Detect which cell encompasses the target text, then output its [X, Y] center coordinate. 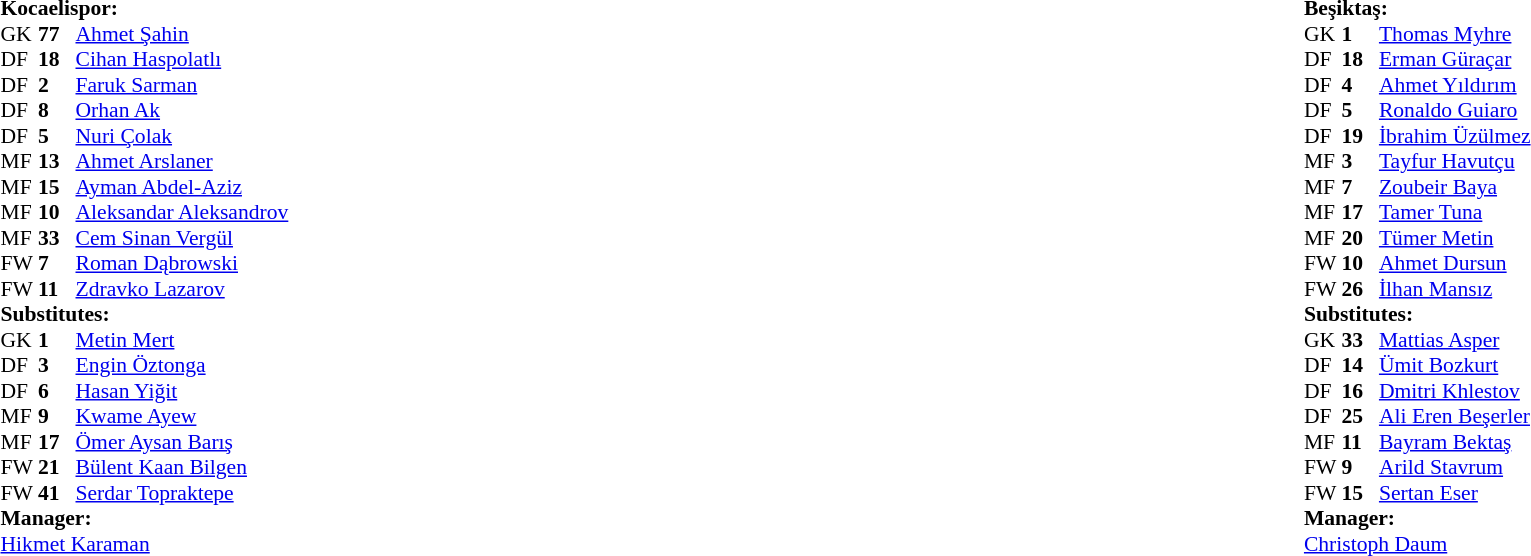
Ümit Bozkurt [1455, 365]
Mattias Asper [1455, 340]
Ronaldo Guiaro [1455, 111]
4 [1360, 85]
Ali Eren Beşerler [1455, 417]
Nuri Çolak [182, 136]
16 [1360, 391]
Faruk Sarman [182, 85]
Sertan Eser [1455, 493]
Cem Sinan Vergül [182, 238]
Arild Stavrum [1455, 467]
Engin Öztonga [182, 365]
Dmitri Khlestov [1455, 391]
Tümer Metin [1455, 238]
41 [57, 493]
Ahmet Şahin [182, 34]
Thomas Myhre [1455, 34]
Ahmet Dursun [1455, 263]
8 [57, 111]
Kwame Ayew [182, 417]
77 [57, 34]
21 [57, 467]
Tayfur Havutçu [1455, 161]
Zoubeir Baya [1455, 187]
20 [1360, 238]
Metin Mert [182, 340]
Zdravko Lazarov [182, 289]
6 [57, 391]
Erman Güraçar [1455, 59]
Ömer Aysan Barış [182, 442]
19 [1360, 136]
25 [1360, 417]
13 [57, 161]
Cihan Haspolatlı [182, 59]
Roman Dąbrowski [182, 263]
26 [1360, 289]
Bayram Bektaş [1455, 442]
Ahmet Yıldırım [1455, 85]
14 [1360, 365]
2 [57, 85]
Orhan Ak [182, 111]
İbrahim Üzülmez [1455, 136]
Ayman Abdel-Aziz [182, 187]
Hasan Yiğit [182, 391]
Tamer Tuna [1455, 213]
Ahmet Arslaner [182, 161]
Aleksandar Aleksandrov [182, 213]
İlhan Mansız [1455, 289]
Bülent Kaan Bilgen [182, 467]
Serdar Topraktepe [182, 493]
